Output the (x, y) coordinate of the center of the cell containing the given text.  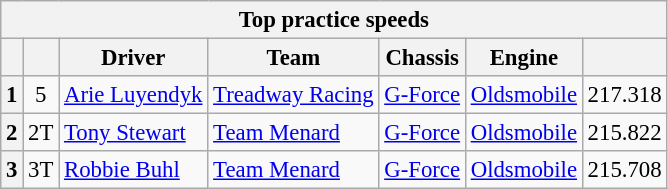
Robbie Buhl (134, 170)
1 (12, 95)
Team (294, 58)
5 (41, 95)
3 (12, 170)
3T (41, 170)
Top practice speeds (334, 20)
Chassis (422, 58)
215.822 (624, 133)
Engine (524, 58)
Tony Stewart (134, 133)
2 (12, 133)
Driver (134, 58)
215.708 (624, 170)
2T (41, 133)
Arie Luyendyk (134, 95)
217.318 (624, 95)
Treadway Racing (294, 95)
